For the text-containing cell, return its midpoint in [x, y] coordinate format. 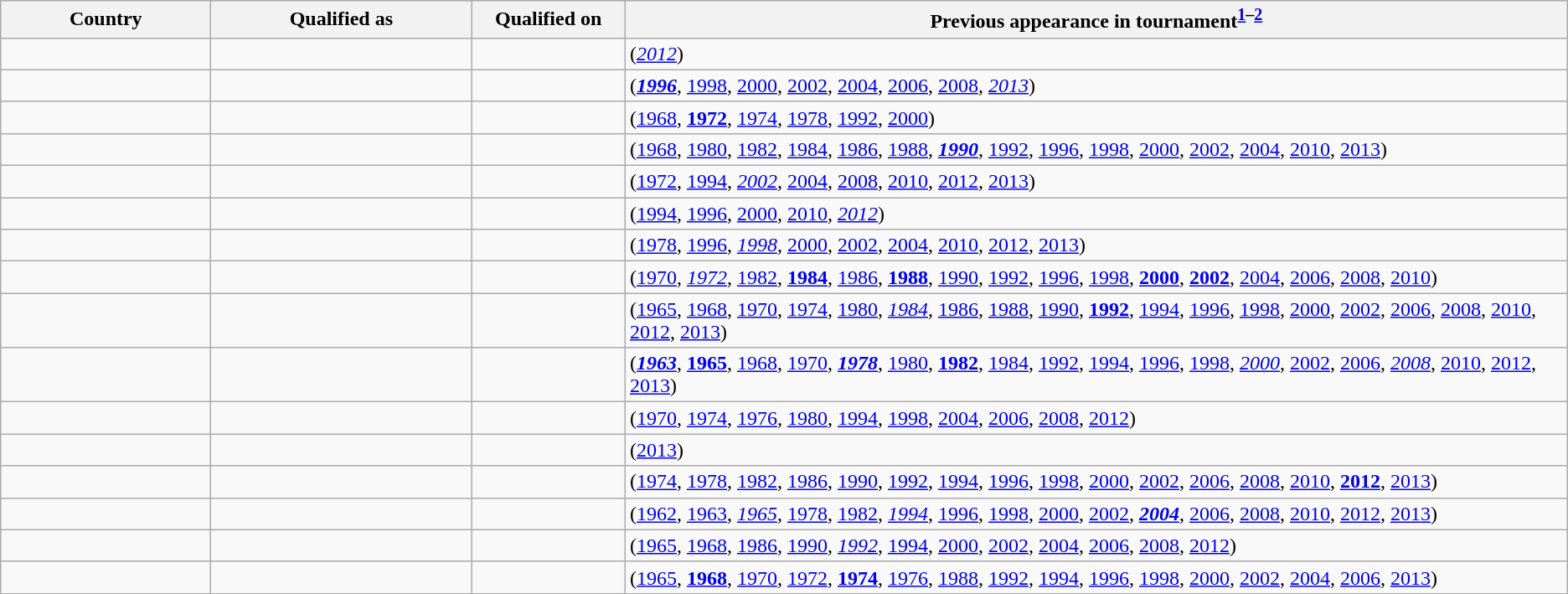
Qualified as [342, 20]
(1974, 1978, 1982, 1986, 1990, 1992, 1994, 1996, 1998, 2000, 2002, 2006, 2008, 2010, 2012, 2013) [1096, 482]
(1968, 1972, 1974, 1978, 1992, 2000) [1096, 117]
(1963, 1965, 1968, 1970, 1978, 1980, 1982, 1984, 1992, 1994, 1996, 1998, 2000, 2002, 2006, 2008, 2010, 2012, 2013) [1096, 375]
(1968, 1980, 1982, 1984, 1986, 1988, 1990, 1992, 1996, 1998, 2000, 2002, 2004, 2010, 2013) [1096, 149]
Qualified on [549, 20]
(1965, 1968, 1970, 1974, 1980, 1984, 1986, 1988, 1990, 1992, 1994, 1996, 1998, 2000, 2002, 2006, 2008, 2010, 2012, 2013) [1096, 320]
(1970, 1972, 1982, 1984, 1986, 1988, 1990, 1992, 1996, 1998, 2000, 2002, 2004, 2006, 2008, 2010) [1096, 277]
Previous appearance in tournament1–2 [1096, 20]
(1962, 1963, 1965, 1978, 1982, 1994, 1996, 1998, 2000, 2002, 2004, 2006, 2008, 2010, 2012, 2013) [1096, 514]
(1965, 1968, 1970, 1972, 1974, 1976, 1988, 1992, 1994, 1996, 1998, 2000, 2002, 2004, 2006, 2013) [1096, 577]
(2013) [1096, 450]
Country [106, 20]
(1972, 1994, 2002, 2004, 2008, 2010, 2012, 2013) [1096, 182]
(1978, 1996, 1998, 2000, 2002, 2004, 2010, 2012, 2013) [1096, 245]
(1965, 1968, 1986, 1990, 1992, 1994, 2000, 2002, 2004, 2006, 2008, 2012) [1096, 545]
(1994, 1996, 2000, 2010, 2012) [1096, 214]
(2012) [1096, 54]
(1996, 1998, 2000, 2002, 2004, 2006, 2008, 2013) [1096, 85]
(1970, 1974, 1976, 1980, 1994, 1998, 2004, 2006, 2008, 2012) [1096, 418]
